Return the (x, y) coordinate for the center point of the cell that contains the specified text.  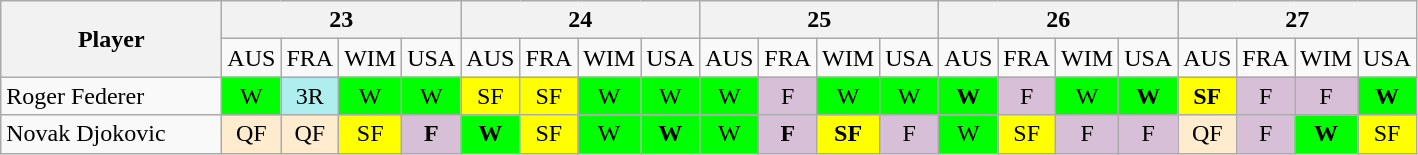
24 (580, 20)
3R (310, 96)
23 (342, 20)
Roger Federer (112, 96)
25 (820, 20)
Novak Djokovic (112, 134)
Player (112, 39)
26 (1058, 20)
27 (1298, 20)
